Provide the (x, y) coordinate of the cell's center where the given text is located.  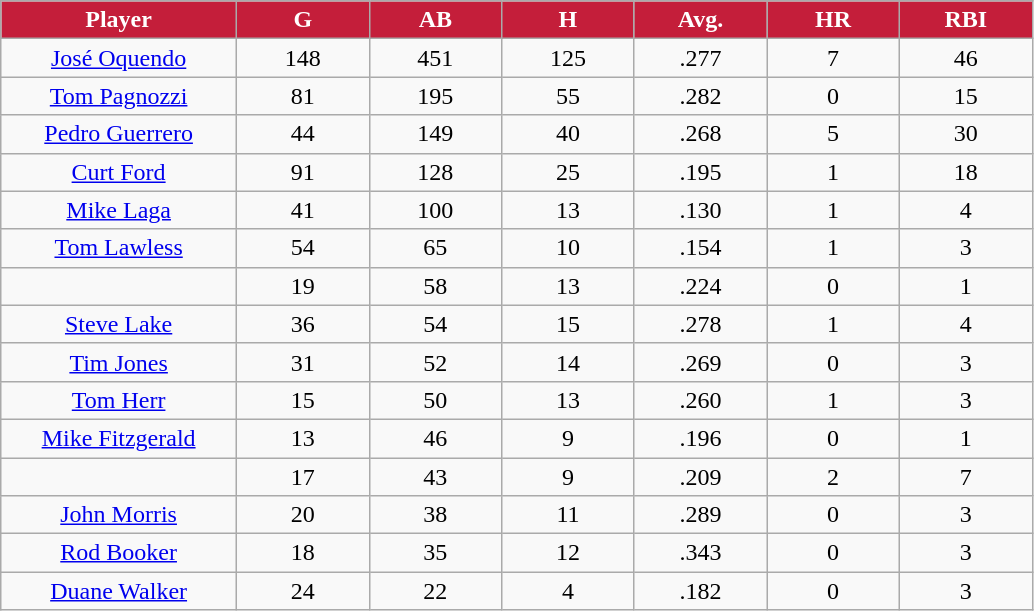
38 (436, 515)
Rod Booker (119, 553)
195 (436, 96)
55 (568, 96)
25 (568, 172)
Pedro Guerrero (119, 134)
.154 (700, 248)
.130 (700, 210)
451 (436, 58)
10 (568, 248)
.289 (700, 515)
.269 (700, 362)
100 (436, 210)
.224 (700, 286)
.195 (700, 172)
35 (436, 553)
91 (302, 172)
AB (436, 20)
Tim Jones (119, 362)
17 (302, 477)
.182 (700, 591)
.268 (700, 134)
.343 (700, 553)
H (568, 20)
Tom Pagnozzi (119, 96)
149 (436, 134)
Mike Fitzgerald (119, 438)
22 (436, 591)
2 (834, 477)
81 (302, 96)
52 (436, 362)
.196 (700, 438)
24 (302, 591)
.260 (700, 400)
John Morris (119, 515)
30 (966, 134)
.209 (700, 477)
125 (568, 58)
Tom Herr (119, 400)
.282 (700, 96)
148 (302, 58)
HR (834, 20)
12 (568, 553)
14 (568, 362)
36 (302, 324)
128 (436, 172)
.277 (700, 58)
Curt Ford (119, 172)
Mike Laga (119, 210)
RBI (966, 20)
Tom Lawless (119, 248)
58 (436, 286)
Steve Lake (119, 324)
31 (302, 362)
50 (436, 400)
Player (119, 20)
11 (568, 515)
20 (302, 515)
41 (302, 210)
44 (302, 134)
5 (834, 134)
Avg. (700, 20)
.278 (700, 324)
José Oquendo (119, 58)
Duane Walker (119, 591)
43 (436, 477)
65 (436, 248)
19 (302, 286)
G (302, 20)
40 (568, 134)
